Determine the [X, Y] coordinate at the center of the cell enclosing the given text.  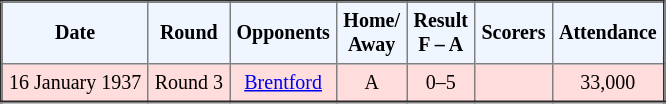
Date [75, 33]
Home/Away [372, 33]
Scorers [514, 33]
16 January 1937 [75, 83]
Attendance [608, 33]
33,000 [608, 83]
ResultF – A [441, 33]
0–5 [441, 83]
Round [189, 33]
Brentford [284, 83]
Round 3 [189, 83]
Opponents [284, 33]
A [372, 83]
